Find where the given text appears and provide that cell's center as [X, Y] coordinate. 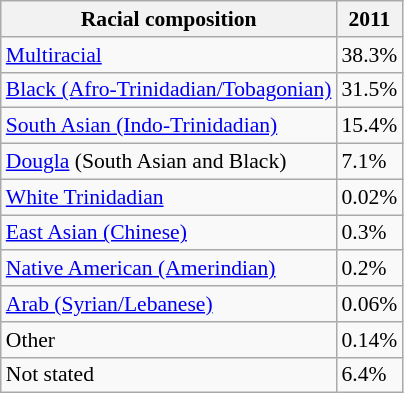
0.06% [369, 304]
31.5% [369, 90]
East Asian (Chinese) [169, 233]
38.3% [369, 55]
7.1% [369, 162]
Not stated [169, 375]
Dougla (South Asian and Black) [169, 162]
White Trinidadian [169, 197]
2011 [369, 19]
Native American (Amerindian) [169, 269]
Multiracial [169, 55]
Black (Afro-Trinidadian/Tobagonian) [169, 90]
6.4% [369, 375]
Arab (Syrian/Lebanese) [169, 304]
0.02% [369, 197]
Other [169, 340]
0.14% [369, 340]
15.4% [369, 126]
0.3% [369, 233]
0.2% [369, 269]
Racial composition [169, 19]
South Asian (Indo-Trinidadian) [169, 126]
